Extract the [x, y] coordinate from the center of the cell holding the provided text.  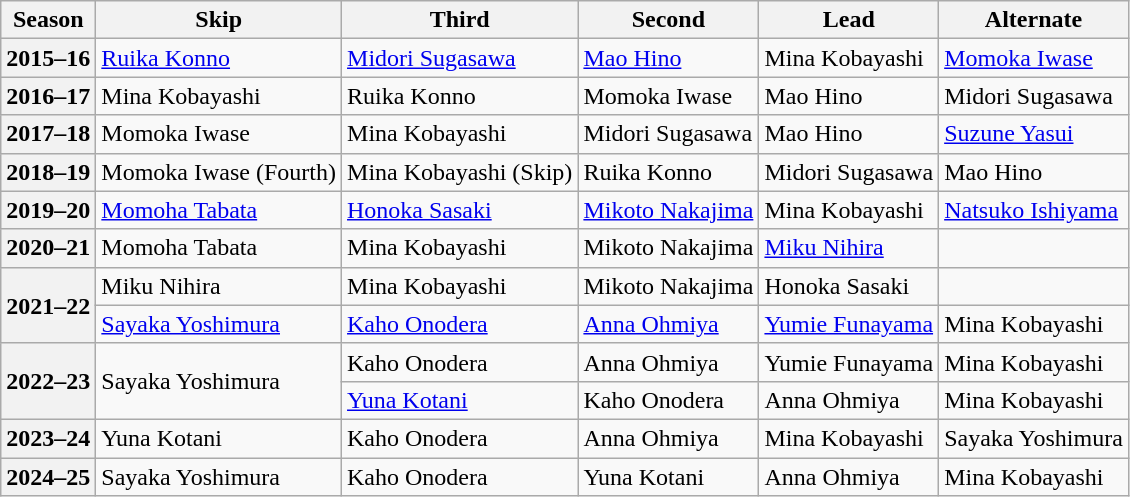
2016–17 [48, 96]
2018–19 [48, 172]
Third [460, 20]
Lead [849, 20]
2019–20 [48, 210]
Skip [219, 20]
Mina Kobayashi (Skip) [460, 172]
Alternate [1034, 20]
2022–23 [48, 381]
2015–16 [48, 58]
2020–21 [48, 248]
2021–22 [48, 305]
Suzune Yasui [1034, 134]
2023–24 [48, 438]
Season [48, 20]
Momoka Iwase (Fourth) [219, 172]
Natsuko Ishiyama [1034, 210]
2017–18 [48, 134]
2024–25 [48, 477]
Second [668, 20]
